Return [x, y] of the center of cell containing provided text 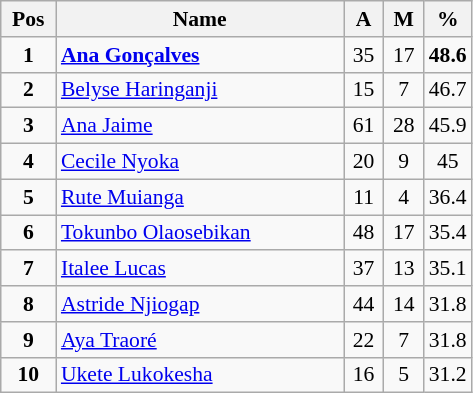
48 [364, 233]
31.2 [448, 375]
8 [28, 304]
15 [364, 90]
% [448, 19]
Name [200, 19]
35.4 [448, 233]
Ukete Lukokesha [200, 375]
1 [28, 55]
Pos [28, 19]
16 [364, 375]
Cecile Nyoka [200, 162]
45 [448, 162]
Italee Lucas [200, 269]
Ana Jaime [200, 126]
37 [364, 269]
36.4 [448, 197]
Rute Muianga [200, 197]
61 [364, 126]
M [404, 19]
13 [404, 269]
48.6 [448, 55]
Belyse Haringanji [200, 90]
14 [404, 304]
46.7 [448, 90]
20 [364, 162]
6 [28, 233]
28 [404, 126]
44 [364, 304]
35.1 [448, 269]
45.9 [448, 126]
22 [364, 340]
Aya Traoré [200, 340]
10 [28, 375]
Tokunbo Olaosebikan [200, 233]
3 [28, 126]
2 [28, 90]
A [364, 19]
11 [364, 197]
Astride Njiogap [200, 304]
35 [364, 55]
Ana Gonçalves [200, 55]
